Detect which cell encompasses the target text, then output its (X, Y) center coordinate. 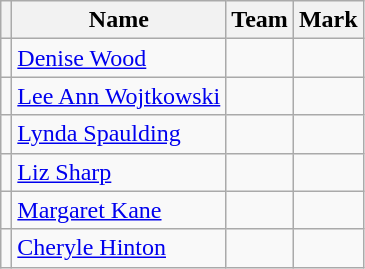
Name (119, 20)
Cheryle Hinton (119, 248)
Liz Sharp (119, 172)
Team (260, 20)
Margaret Kane (119, 210)
Mark (328, 20)
Lee Ann Wojtkowski (119, 96)
Denise Wood (119, 58)
Lynda Spaulding (119, 134)
